Return the [x, y] coordinate for the center point of the cell that contains the specified text.  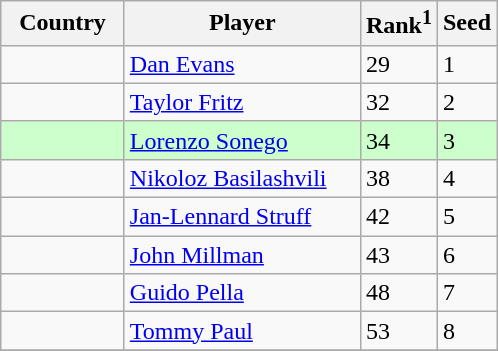
7 [466, 293]
3 [466, 140]
Tommy Paul [242, 331]
53 [398, 331]
Seed [466, 24]
Dan Evans [242, 64]
6 [466, 255]
Jan-Lennard Struff [242, 217]
34 [398, 140]
John Millman [242, 255]
32 [398, 102]
43 [398, 255]
48 [398, 293]
Rank1 [398, 24]
42 [398, 217]
1 [466, 64]
2 [466, 102]
Lorenzo Sonego [242, 140]
4 [466, 178]
Taylor Fritz [242, 102]
Player [242, 24]
5 [466, 217]
29 [398, 64]
Country [63, 24]
8 [466, 331]
38 [398, 178]
Guido Pella [242, 293]
Nikoloz Basilashvili [242, 178]
